Locate the cell with the specified text and output its [X, Y] center coordinate. 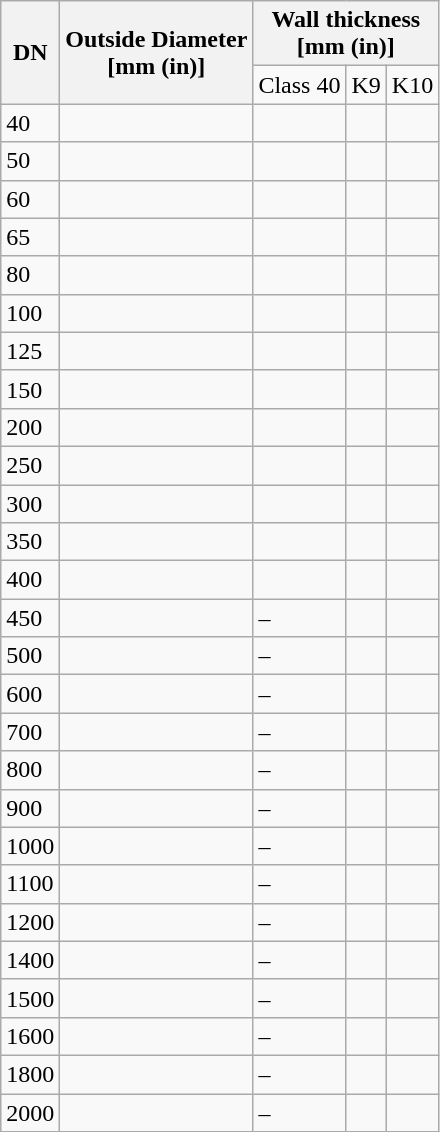
50 [30, 161]
Wall thickness [mm (in)] [346, 34]
450 [30, 618]
65 [30, 237]
800 [30, 770]
150 [30, 389]
DN [30, 52]
1400 [30, 960]
250 [30, 465]
125 [30, 351]
100 [30, 313]
350 [30, 542]
1800 [30, 1074]
K10 [412, 85]
1000 [30, 846]
300 [30, 503]
1100 [30, 884]
60 [30, 199]
2000 [30, 1113]
900 [30, 808]
700 [30, 732]
Outside Diameter [mm (in)] [156, 52]
Class 40 [300, 85]
1600 [30, 1036]
400 [30, 580]
600 [30, 694]
80 [30, 275]
K9 [366, 85]
1200 [30, 922]
1500 [30, 998]
500 [30, 656]
200 [30, 427]
40 [30, 123]
